Output the (X, Y) coordinate of the center of the cell containing the given text.  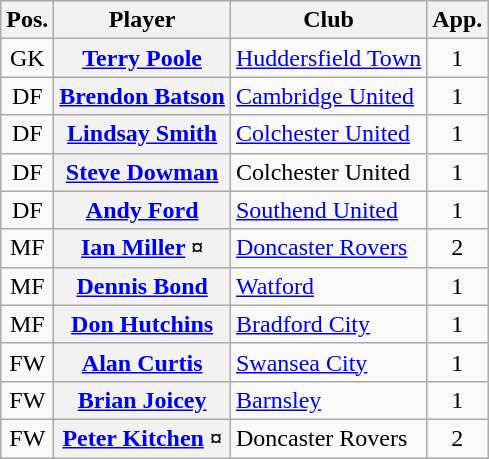
Andy Ford (142, 210)
Don Hutchins (142, 324)
App. (458, 20)
Swansea City (328, 362)
Dennis Bond (142, 286)
Club (328, 20)
Watford (328, 286)
Southend United (328, 210)
Barnsley (328, 400)
Bradford City (328, 324)
Player (142, 20)
Cambridge United (328, 96)
Terry Poole (142, 58)
Brendon Batson (142, 96)
GK (28, 58)
Peter Kitchen ¤ (142, 438)
Ian Miller ¤ (142, 248)
Brian Joicey (142, 400)
Pos. (28, 20)
Alan Curtis (142, 362)
Lindsay Smith (142, 134)
Steve Dowman (142, 172)
Huddersfield Town (328, 58)
